From the cell containing the given text, extract its center point as [x, y] coordinate. 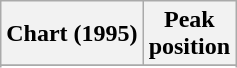
Peakposition [189, 34]
Chart (1995) [72, 34]
